Identify which cell holds the provided text, then report its [X, Y] central coordinate. 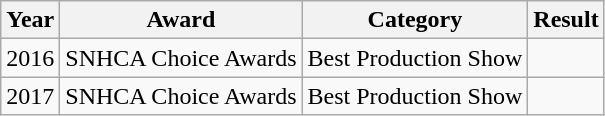
2016 [30, 58]
Result [566, 20]
Category [415, 20]
2017 [30, 96]
Award [181, 20]
Year [30, 20]
